Detect which cell encompasses the target text, then output its [x, y] center coordinate. 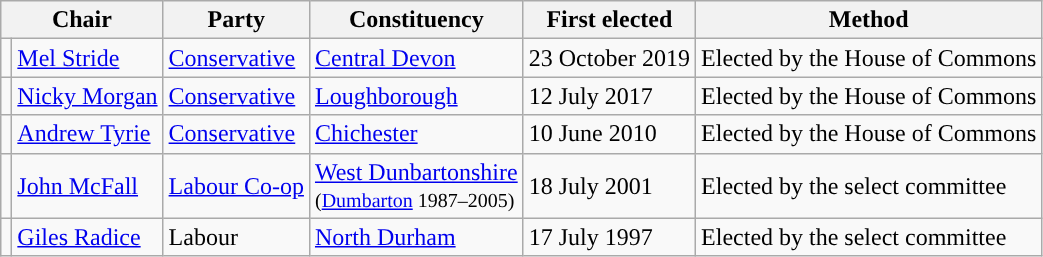
Chair [82, 20]
John McFall [88, 186]
Andrew Tyrie [88, 134]
Labour Co-op [236, 186]
Mel Stride [88, 58]
Chichester [416, 134]
Loughborough [416, 96]
12 July 2017 [609, 96]
Method [869, 20]
10 June 2010 [609, 134]
Giles Radice [88, 237]
Constituency [416, 20]
Nicky Morgan [88, 96]
18 July 2001 [609, 186]
23 October 2019 [609, 58]
First elected [609, 20]
Party [236, 20]
West Dunbartonshire(Dumbarton 1987–2005) [416, 186]
17 July 1997 [609, 237]
Labour [236, 237]
North Durham [416, 237]
Central Devon [416, 58]
